Scan for the cell matching the given text and deliver its [x, y] coordinate at center. 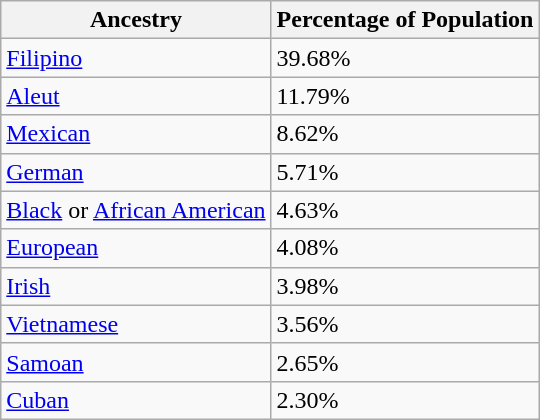
Ancestry [136, 20]
5.71% [405, 172]
11.79% [405, 96]
3.98% [405, 286]
Filipino [136, 58]
2.65% [405, 362]
Percentage of Population [405, 20]
Black or African American [136, 210]
German [136, 172]
Cuban [136, 400]
4.08% [405, 248]
4.63% [405, 210]
European [136, 248]
2.30% [405, 400]
Irish [136, 286]
Samoan [136, 362]
Vietnamese [136, 324]
8.62% [405, 134]
3.56% [405, 324]
39.68% [405, 58]
Mexican [136, 134]
Aleut [136, 96]
